Scan for the cell matching the given text and deliver its [X, Y] coordinate at center. 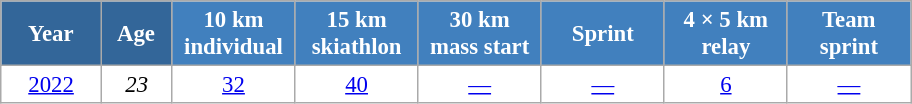
4 × 5 km relay [726, 34]
40 [356, 85]
23 [136, 85]
6 [726, 85]
Age [136, 34]
15 km skiathlon [356, 34]
Sprint [602, 34]
10 km individual [234, 34]
Year [52, 34]
2022 [52, 85]
30 km mass start [480, 34]
32 [234, 85]
Team sprint [848, 34]
